Extract the (X, Y) coordinate from the center of the cell holding the provided text.  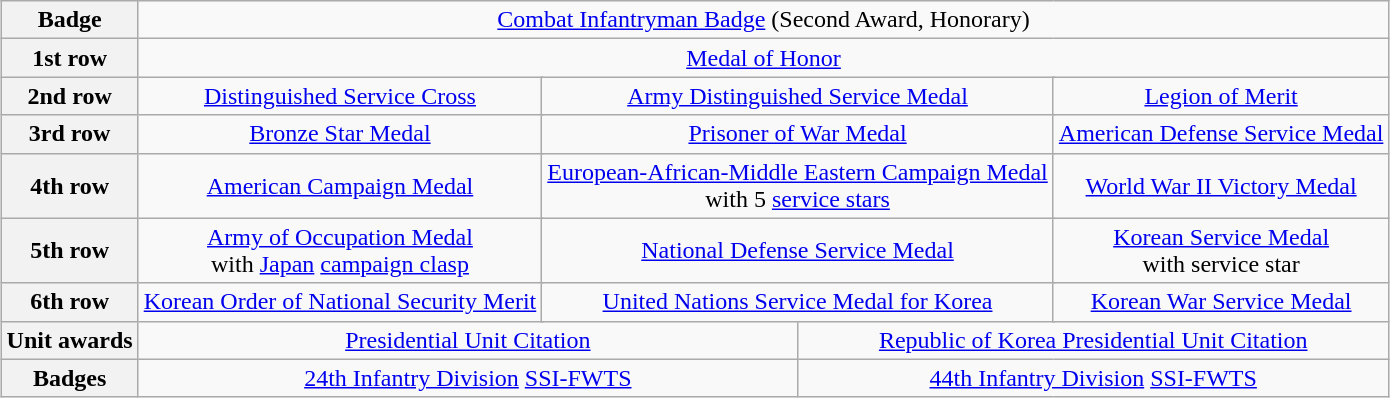
Legion of Merit (1221, 96)
Korean Service Medalwith service star (1221, 250)
Bronze Star Medal (340, 134)
Badge (70, 20)
World War II Victory Medal (1221, 186)
Korean War Service Medal (1221, 302)
Badges (70, 378)
American Defense Service Medal (1221, 134)
Distinguished Service Cross (340, 96)
Prisoner of War Medal (798, 134)
2nd row (70, 96)
4th row (70, 186)
Presidential Unit Citation (468, 340)
American Campaign Medal (340, 186)
Republic of Korea Presidential Unit Citation (1094, 340)
Unit awards (70, 340)
Korean Order of National Security Merit (340, 302)
44th Infantry Division SSI-FWTS (1094, 378)
5th row (70, 250)
European-African-Middle Eastern Campaign Medalwith 5 service stars (798, 186)
Army of Occupation Medalwith Japan campaign clasp (340, 250)
6th row (70, 302)
Medal of Honor (764, 58)
3rd row (70, 134)
Combat Infantryman Badge (Second Award, Honorary) (764, 20)
Army Distinguished Service Medal (798, 96)
1st row (70, 58)
24th Infantry Division SSI-FWTS (468, 378)
United Nations Service Medal for Korea (798, 302)
National Defense Service Medal (798, 250)
